Return the (X, Y) coordinate for the center point of the cell that contains the specified text.  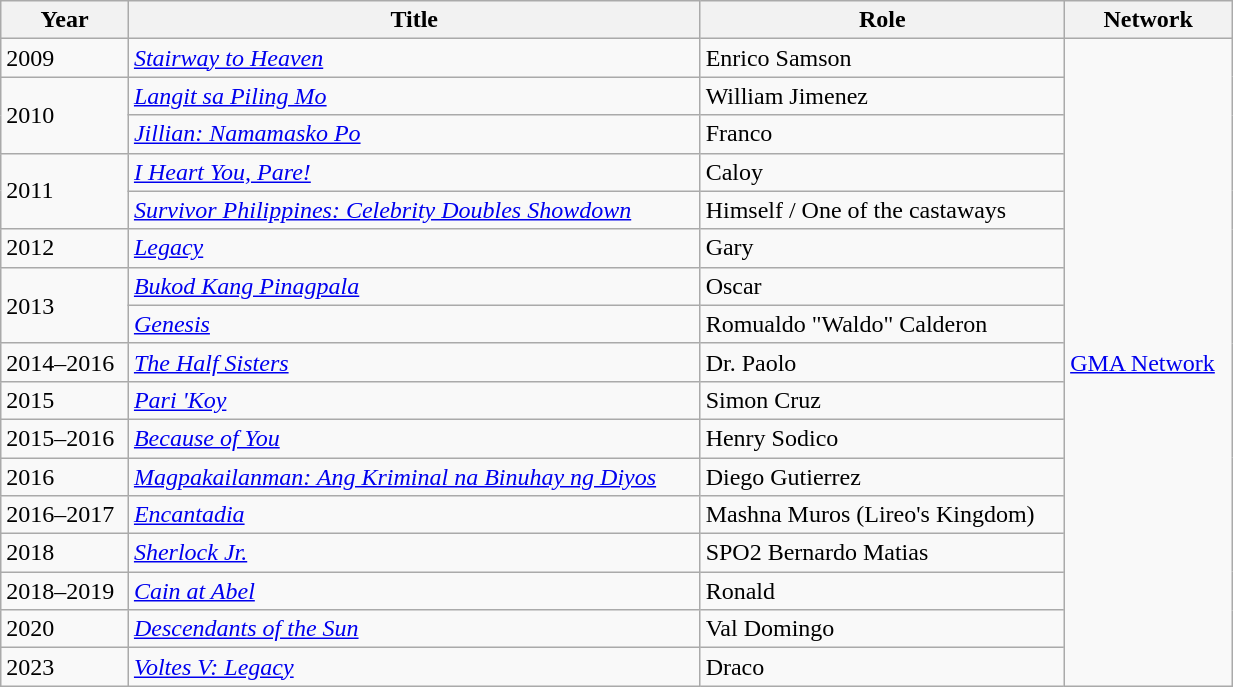
Magpakailanman: Ang Kriminal na Binuhay ng Diyos (414, 477)
Diego Gutierrez (882, 477)
Caloy (882, 172)
2016–2017 (65, 515)
2023 (65, 667)
Legacy (414, 248)
Ronald (882, 591)
Bukod Kang Pinagpala (414, 286)
2011 (65, 191)
Langit sa Piling Mo (414, 96)
Simon Cruz (882, 400)
2020 (65, 629)
Draco (882, 667)
2016 (65, 477)
Enrico Samson (882, 58)
2018–2019 (65, 591)
Romualdo "Waldo" Calderon (882, 324)
Val Domingo (882, 629)
The Half Sisters (414, 362)
Gary (882, 248)
Dr. Paolo (882, 362)
Descendants of the Sun (414, 629)
Stairway to Heaven (414, 58)
Mashna Muros (Lireo's Kingdom) (882, 515)
SPO2 Bernardo Matias (882, 553)
Franco (882, 134)
Henry Sodico (882, 438)
Sherlock Jr. (414, 553)
Himself / One of the castaways (882, 210)
2018 (65, 553)
2009 (65, 58)
Voltes V: Legacy (414, 667)
GMA Network (1148, 362)
2015–2016 (65, 438)
2010 (65, 115)
2014–2016 (65, 362)
Year (65, 20)
Role (882, 20)
Oscar (882, 286)
Pari 'Koy (414, 400)
2015 (65, 400)
2013 (65, 305)
Cain at Abel (414, 591)
Title (414, 20)
I Heart You, Pare! (414, 172)
William Jimenez (882, 96)
Encantadia (414, 515)
Survivor Philippines: Celebrity Doubles Showdown (414, 210)
Genesis (414, 324)
Jillian: Namamasko Po (414, 134)
Because of You (414, 438)
Network (1148, 20)
2012 (65, 248)
